Output the (X, Y) coordinate of the center of the cell containing the given text.  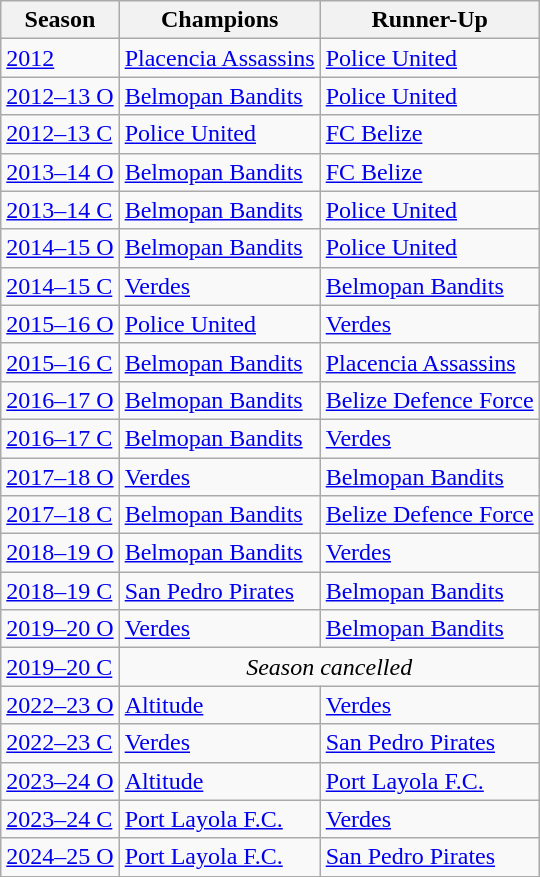
2014–15 C (60, 286)
2015–16 O (60, 324)
2022–23 C (60, 743)
2012–13 O (60, 96)
2017–18 O (60, 477)
2019–20 C (60, 667)
2016–17 C (60, 438)
Runner-Up (430, 20)
Season cancelled (329, 667)
2013–14 C (60, 210)
2018–19 O (60, 553)
2018–19 C (60, 591)
2015–16 C (60, 362)
Season (60, 20)
2013–14 O (60, 172)
2014–15 O (60, 248)
2016–17 O (60, 400)
2017–18 C (60, 515)
Champions (220, 20)
2023–24 C (60, 819)
2012–13 C (60, 134)
2023–24 O (60, 781)
2019–20 O (60, 629)
2024–25 O (60, 857)
2022–23 O (60, 705)
2012 (60, 58)
